From the cell containing the given text, extract its center point as [X, Y] coordinate. 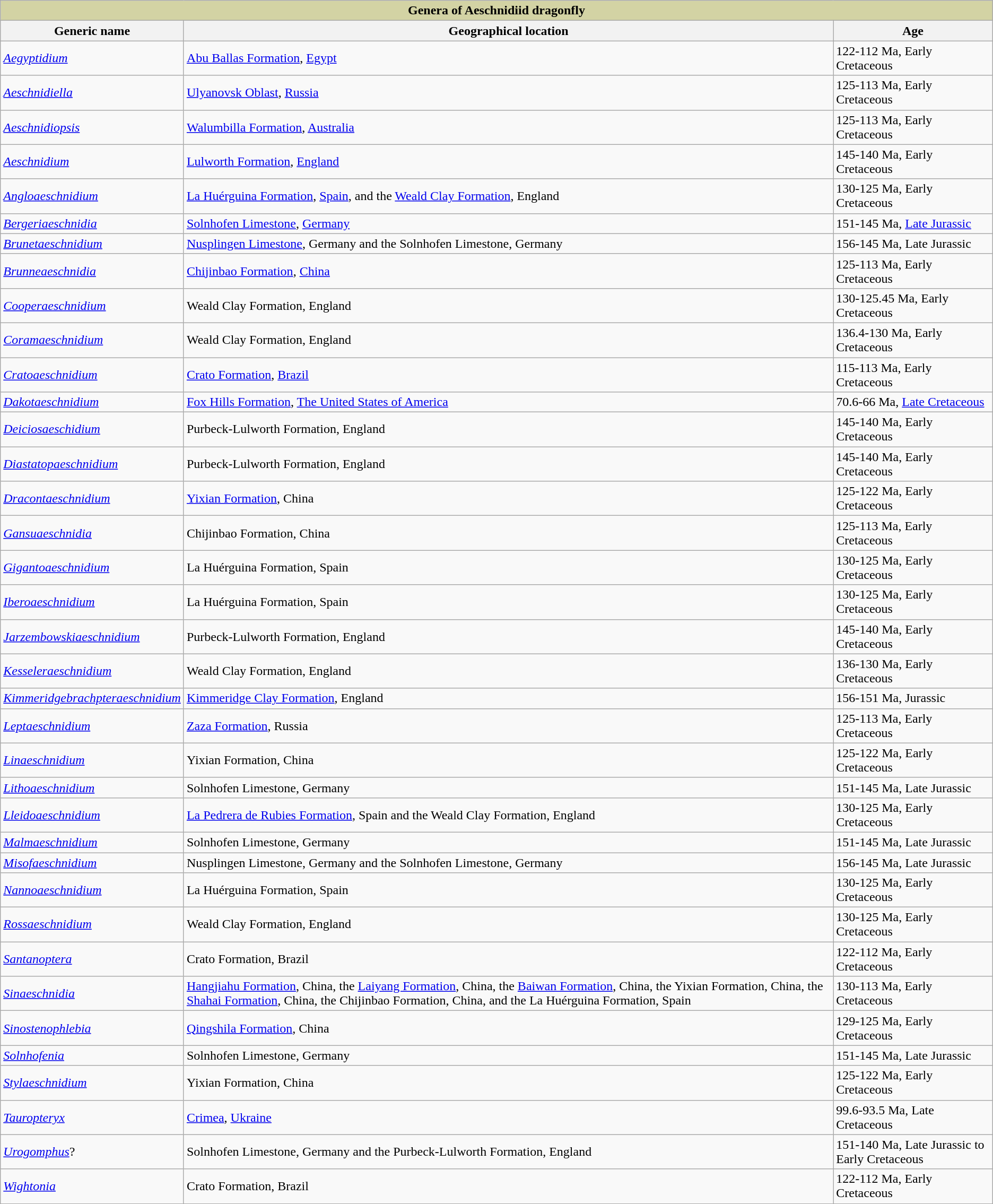
Iberoaeschnidium [92, 602]
Cratoaeschnidium [92, 375]
Dracontaeschnidium [92, 499]
Sinostenophlebia [92, 1028]
Wightonia [92, 1186]
Solnhofenia [92, 1055]
Qingshila Formation, China [508, 1028]
La Huérguina Formation, Spain, and the Weald Clay Formation, England [508, 196]
130-113 Ma, Early Cretaceous [913, 993]
Brunneaeschnidia [92, 271]
Ulyanovsk Oblast, Russia [508, 92]
Lleidoaeschnidium [92, 815]
Kimmeridge Clay Formation, England [508, 698]
Gansuaeschnidia [92, 533]
70.6-66 Ma, Late Cretaceous [913, 402]
Nannoaeschnidium [92, 890]
Kesseleraeschnidium [92, 671]
Angloaeschnidium [92, 196]
La Pedrera de Rubies Formation, Spain and the Weald Clay Formation, England [508, 815]
Dakotaeschnidium [92, 402]
Aeschnidiopsis [92, 127]
Aeschnidiella [92, 92]
Leptaeschnidium [92, 726]
99.6-93.5 Ma, Late Cretaceous [913, 1118]
Age [913, 31]
Misofaeschnidium [92, 862]
Geographical location [508, 31]
Brunetaeschnidium [92, 244]
Zaza Formation, Russia [508, 726]
129-125 Ma, Early Cretaceous [913, 1028]
136.4-130 Ma, Early Cretaceous [913, 340]
Kimmeridgebrachpteraeschnidium [92, 698]
Gigantoaeschnidium [92, 568]
Cooperaeschnidium [92, 306]
Malmaeschnidium [92, 842]
Fox Hills Formation, The United States of America [508, 402]
Sinaeschnidia [92, 993]
Deiciosaeschidium [92, 430]
Tauropteryx [92, 1118]
Lulworth Formation, England [508, 161]
Coramaeschnidium [92, 340]
Lithoaeschnidium [92, 787]
136-130 Ma, Early Cretaceous [913, 671]
Bergeriaeschnidia [92, 223]
115-113 Ma, Early Cretaceous [913, 375]
Genera of Aeschnidiid dragonfly [496, 11]
Diastatopaeschnidium [92, 464]
Abu Ballas Formation, Egypt [508, 58]
130-125.45 Ma, Early Cretaceous [913, 306]
Crimea, Ukraine [508, 1118]
Jarzembowskiaeschnidium [92, 637]
156-151 Ma, Jurassic [913, 698]
Urogomphus? [92, 1151]
Linaeschnidium [92, 760]
Walumbilla Formation, Australia [508, 127]
Santanoptera [92, 959]
Solnhofen Limestone, Germany and the Purbeck-Lulworth Formation, England [508, 1151]
Stylaeschnidium [92, 1082]
151-140 Ma, Late Jurassic to Early Cretaceous [913, 1151]
Generic name [92, 31]
Aegyptidium [92, 58]
Rossaeschnidium [92, 924]
Aeschnidium [92, 161]
